Return [x, y] of the center of cell containing provided text 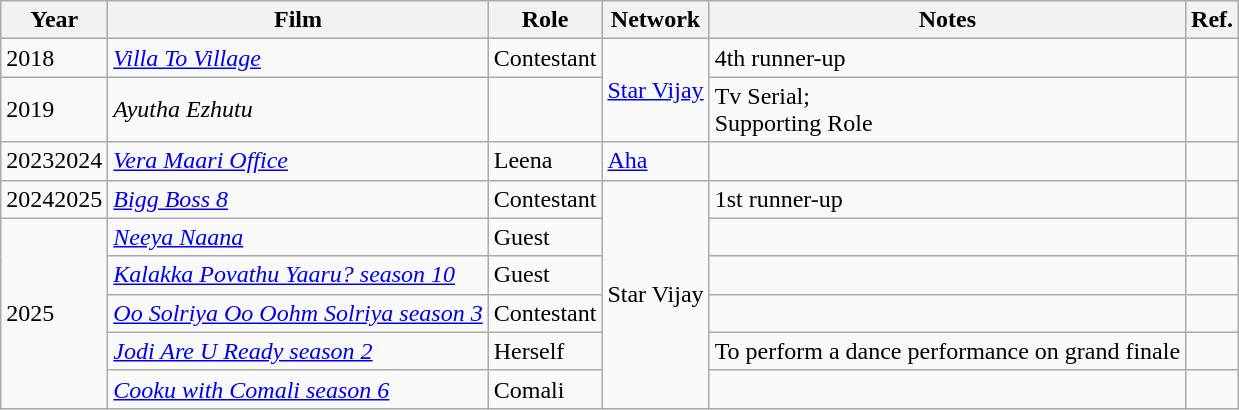
Oo Solriya Oo Oohm Solriya season 3 [298, 313]
Ayutha Ezhutu [298, 110]
2018 [54, 58]
Vera Maari Office [298, 161]
Kalakka Povathu Yaaru? season 10 [298, 275]
Network [656, 20]
Villa To Village [298, 58]
Herself [545, 351]
20232024 [54, 161]
Year [54, 20]
Comali [545, 389]
4th runner-up [947, 58]
2025 [54, 313]
Tv Serial;Supporting Role [947, 110]
Film [298, 20]
Neeya Naana [298, 237]
Aha [656, 161]
Cooku with Comali season 6 [298, 389]
2019 [54, 110]
1st runner-up [947, 199]
Leena [545, 161]
Notes [947, 20]
Role [545, 20]
20242025 [54, 199]
Bigg Boss 8 [298, 199]
Ref. [1212, 20]
Jodi Are U Ready season 2 [298, 351]
To perform a dance performance on grand finale [947, 351]
